Return the [X, Y] coordinate for the center point of the cell that contains the specified text.  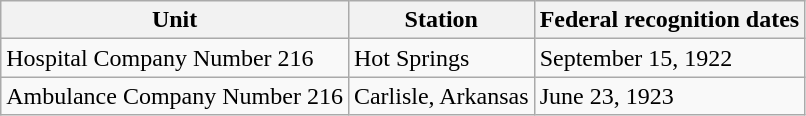
Carlisle, Arkansas [441, 96]
Hospital Company Number 216 [175, 58]
Federal recognition dates [670, 20]
Station [441, 20]
Ambulance Company Number 216 [175, 96]
Unit [175, 20]
Hot Springs [441, 58]
June 23, 1923 [670, 96]
September 15, 1922 [670, 58]
